Provide the (X, Y) coordinate of the cell's center where the given text is located.  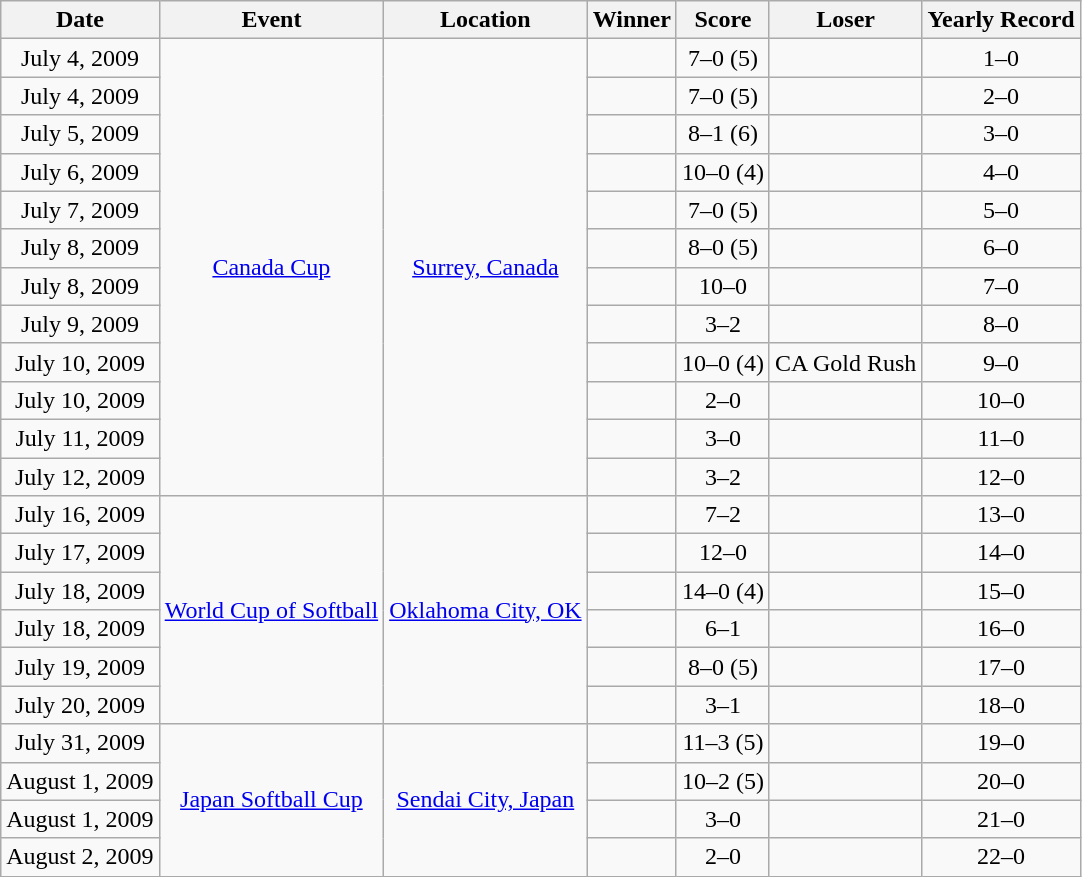
CA Gold Rush (845, 362)
Japan Softball Cup (271, 800)
1–0 (1001, 58)
5–0 (1001, 210)
Loser (845, 20)
14–0 (4) (722, 591)
July 7, 2009 (80, 210)
6–0 (1001, 248)
Oklahoma City, OK (486, 610)
Date (80, 20)
4–0 (1001, 172)
8–0 (1001, 324)
7–0 (1001, 286)
11–0 (1001, 438)
16–0 (1001, 629)
World Cup of Softball (271, 610)
21–0 (1001, 819)
19–0 (1001, 743)
7–2 (722, 515)
9–0 (1001, 362)
18–0 (1001, 705)
6–1 (722, 629)
Sendai City, Japan (486, 800)
Event (271, 20)
11–3 (5) (722, 743)
Score (722, 20)
July 20, 2009 (80, 705)
Winner (632, 20)
15–0 (1001, 591)
July 19, 2009 (80, 667)
August 2, 2009 (80, 857)
13–0 (1001, 515)
July 6, 2009 (80, 172)
8–1 (6) (722, 134)
July 31, 2009 (80, 743)
17–0 (1001, 667)
22–0 (1001, 857)
Surrey, Canada (486, 268)
July 9, 2009 (80, 324)
10–2 (5) (722, 781)
July 17, 2009 (80, 553)
3–1 (722, 705)
14–0 (1001, 553)
July 11, 2009 (80, 438)
July 16, 2009 (80, 515)
20–0 (1001, 781)
Location (486, 20)
Canada Cup (271, 268)
Yearly Record (1001, 20)
July 5, 2009 (80, 134)
July 12, 2009 (80, 477)
